Identify which cell holds the provided text, then report its (x, y) central coordinate. 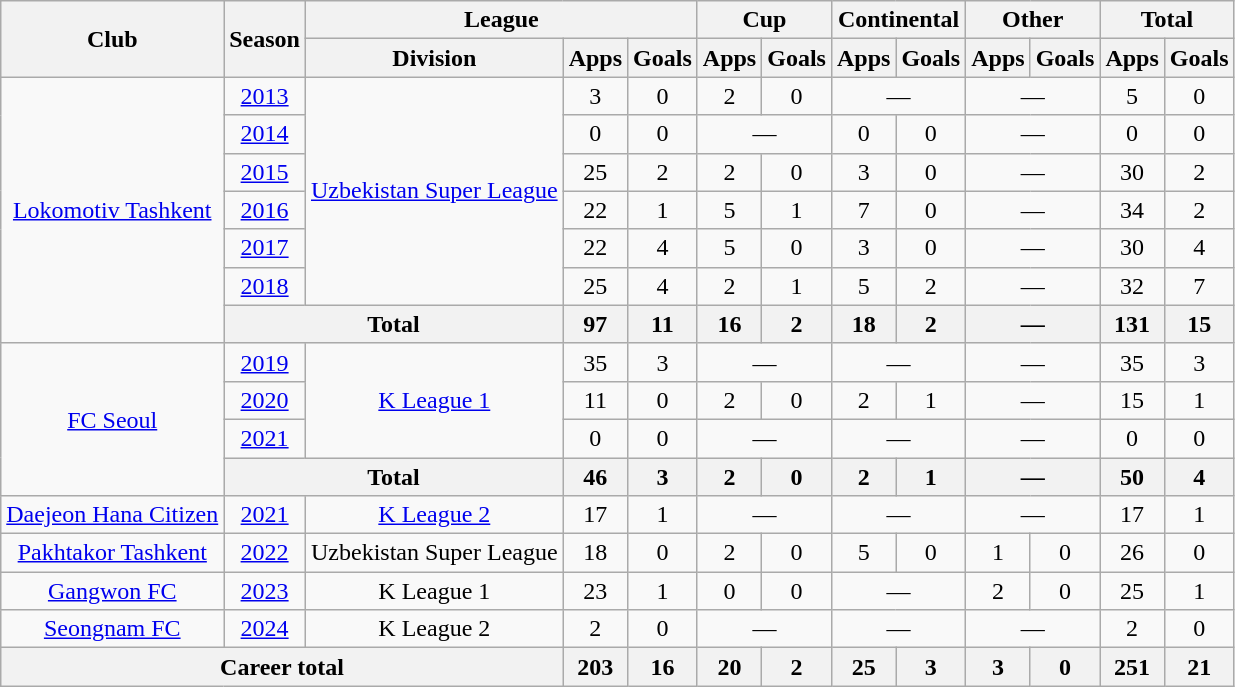
2017 (265, 248)
Seongnam FC (112, 629)
2015 (265, 172)
2018 (265, 286)
Division (434, 58)
Career total (282, 667)
Season (265, 39)
2023 (265, 591)
2014 (265, 134)
Lokomotiv Tashkent (112, 210)
26 (1132, 553)
Other (1033, 20)
2024 (265, 629)
FC Seoul (112, 419)
34 (1132, 210)
Gangwon FC (112, 591)
23 (595, 591)
Club (112, 39)
Cup (764, 20)
Continental (898, 20)
50 (1132, 477)
251 (1132, 667)
Pakhtakor Tashkent (112, 553)
21 (1199, 667)
League (501, 20)
2022 (265, 553)
97 (595, 324)
2013 (265, 96)
20 (729, 667)
131 (1132, 324)
2019 (265, 362)
Daejeon Hana Citizen (112, 515)
2016 (265, 210)
203 (595, 667)
32 (1132, 286)
46 (595, 477)
2020 (265, 400)
